Locate the cell with the specified text and output its (x, y) center coordinate. 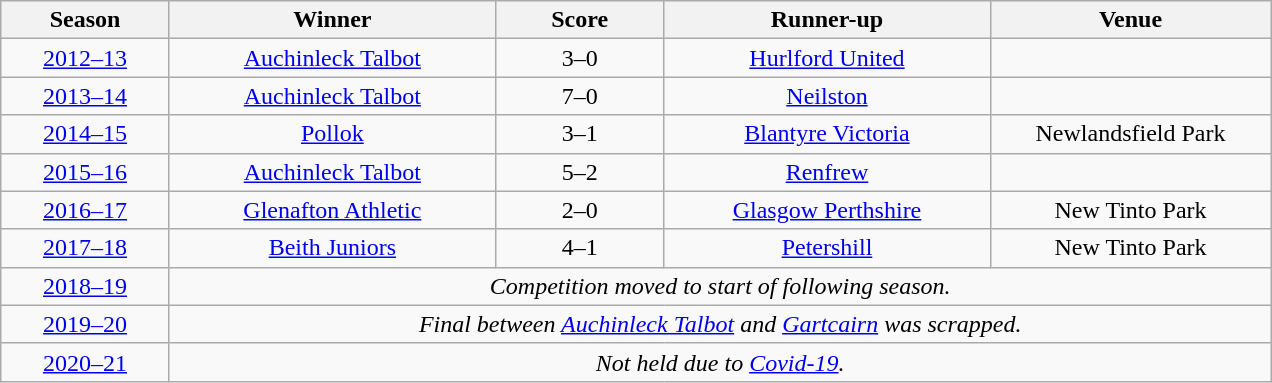
2012–13 (86, 58)
Renfrew (827, 172)
Blantyre Victoria (827, 134)
Competition moved to start of following season. (720, 286)
Pollok (332, 134)
2015–16 (86, 172)
Score (580, 20)
Season (86, 20)
4–1 (580, 248)
2018–19 (86, 286)
Petershill (827, 248)
Newlandsfield Park (1130, 134)
2020–21 (86, 362)
3–0 (580, 58)
3–1 (580, 134)
2014–15 (86, 134)
7–0 (580, 96)
2017–18 (86, 248)
Beith Juniors (332, 248)
Runner-up (827, 20)
5–2 (580, 172)
2013–14 (86, 96)
Hurlford United (827, 58)
Glenafton Athletic (332, 210)
2019–20 (86, 324)
Venue (1130, 20)
Neilston (827, 96)
Final between Auchinleck Talbot and Gartcairn was scrapped. (720, 324)
Glasgow Perthshire (827, 210)
Not held due to Covid-19. (720, 362)
2–0 (580, 210)
2016–17 (86, 210)
Winner (332, 20)
